Identify which cell holds the provided text, then report its [X, Y] central coordinate. 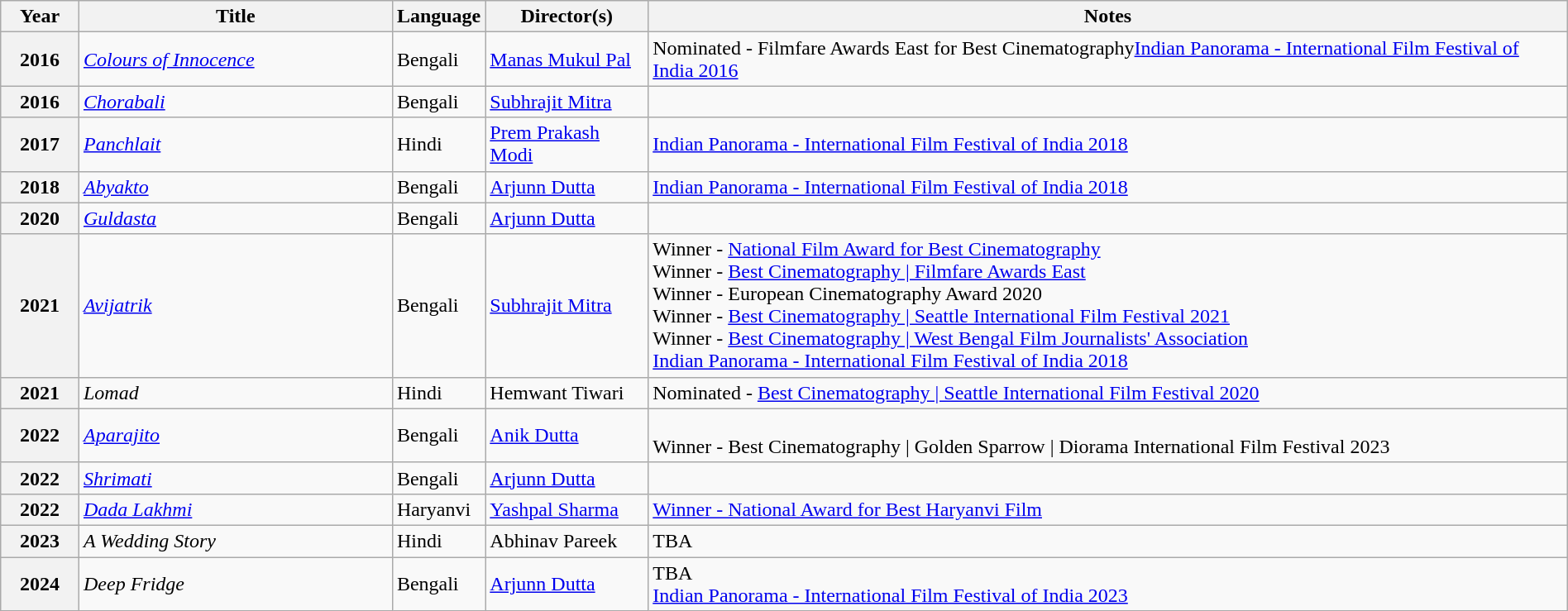
Panchlait [235, 144]
Haryanvi [438, 509]
Winner - Best Cinematography | Golden Sparrow | Diorama International Film Festival 2023 [1108, 435]
Language [438, 17]
Title [235, 17]
Avijatrik [235, 306]
Colours of Innocence [235, 60]
Year [40, 17]
Deep Fridge [235, 584]
A Wedding Story [235, 541]
TBAIndian Panorama - International Film Festival of India 2023 [1108, 584]
Director(s) [567, 17]
Yashpal Sharma [567, 509]
Abhinav Pareek [567, 541]
Notes [1108, 17]
2017 [40, 144]
Aparajito [235, 435]
TBA [1108, 541]
Manas Mukul Pal [567, 60]
Abyakto [235, 187]
2018 [40, 187]
2020 [40, 218]
2024 [40, 584]
Anik Dutta [567, 435]
Prem Prakash Modi [567, 144]
Lomad [235, 393]
Nominated - Best Cinematography | Seattle International Film Festival 2020 [1108, 393]
Winner - National Award for Best Haryanvi Film [1108, 509]
Chorabali [235, 102]
Hemwant Tiwari [567, 393]
2023 [40, 541]
Guldasta [235, 218]
Dada Lakhmi [235, 509]
Nominated - Filmfare Awards East for Best CinematographyIndian Panorama - International Film Festival of India 2016 [1108, 60]
Shrimati [235, 478]
